Output the [x, y] coordinate of the center of the cell containing the given text.  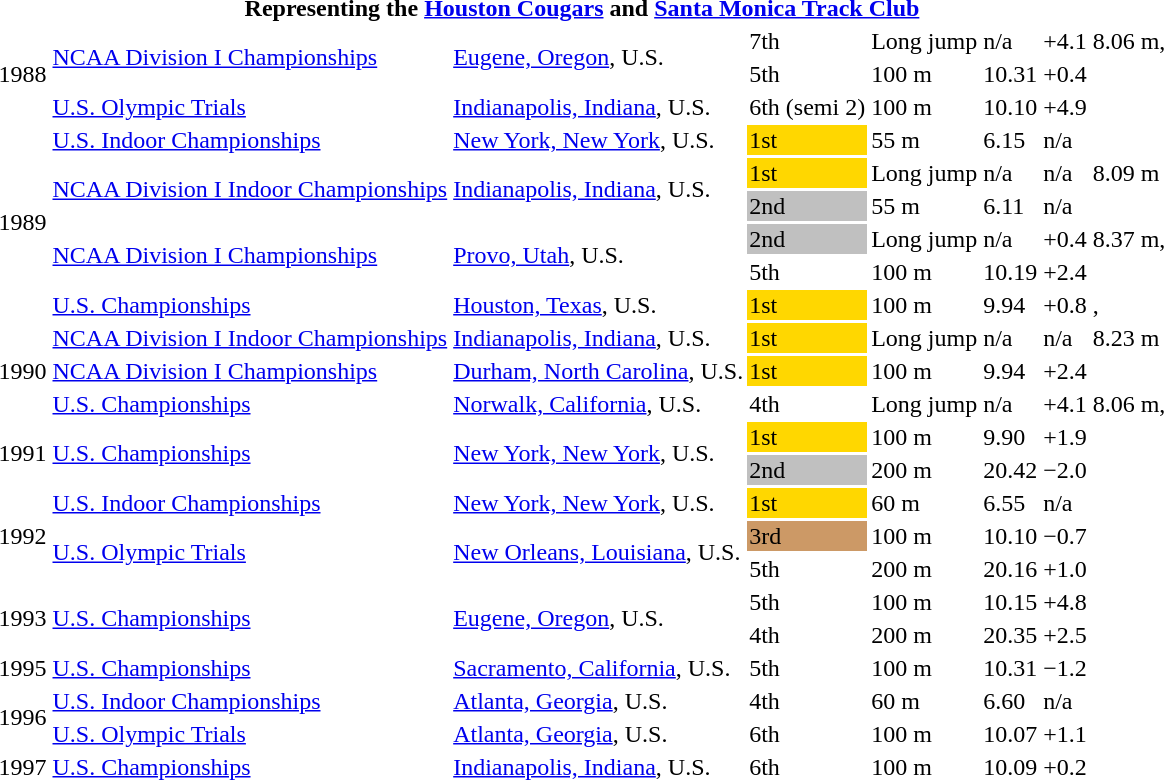
20.42 [1010, 470]
20.35 [1010, 635]
+1.9 [1066, 437]
9.90 [1010, 437]
+0.8 [1066, 305]
20.16 [1010, 569]
−2.0 [1066, 470]
+2.5 [1066, 635]
−0.7 [1066, 536]
Durham, North Carolina, U.S. [598, 371]
New Orleans, Louisiana, U.S. [598, 552]
6.15 [1010, 140]
+4.9 [1066, 107]
Houston, Texas, U.S. [598, 305]
+1.1 [1066, 734]
6.60 [1010, 701]
Norwalk, California, U.S. [598, 404]
Provo, Utah, U.S. [598, 256]
Sacramento, California, U.S. [598, 668]
7th [808, 41]
+1.0 [1066, 569]
6th (semi 2) [808, 107]
10.15 [1010, 602]
3rd [808, 536]
6.11 [1010, 206]
−1.2 [1066, 668]
10.07 [1010, 734]
6th [808, 734]
+4.8 [1066, 602]
6.55 [1010, 503]
10.19 [1010, 272]
